Locate the cell with the specified text and output its (x, y) center coordinate. 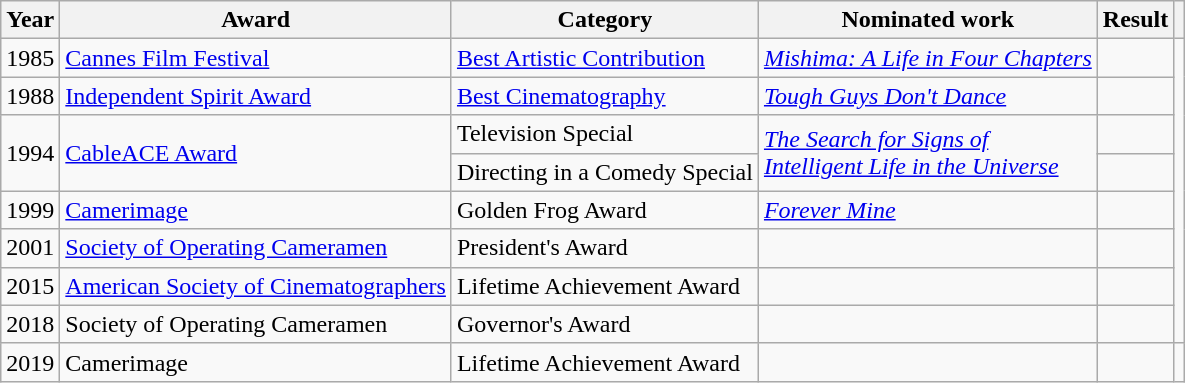
Award (256, 20)
Cannes Film Festival (256, 58)
Television Special (604, 134)
Forever Mine (928, 210)
1999 (30, 210)
1994 (30, 153)
2018 (30, 324)
1985 (30, 58)
Tough Guys Don't Dance (928, 96)
2019 (30, 362)
Result (1135, 20)
Category (604, 20)
Best Cinematography (604, 96)
Golden Frog Award (604, 210)
Best Artistic Contribution (604, 58)
Independent Spirit Award (256, 96)
Directing in a Comedy Special (604, 172)
Year (30, 20)
President's Award (604, 248)
American Society of Cinematographers (256, 286)
Governor's Award (604, 324)
CableACE Award (256, 153)
1988 (30, 96)
2015 (30, 286)
2001 (30, 248)
Mishima: A Life in Four Chapters (928, 58)
The Search for Signs of Intelligent Life in the Universe (928, 153)
Nominated work (928, 20)
